Search for the cell housing the specified text and yield its [x, y] center coordinate. 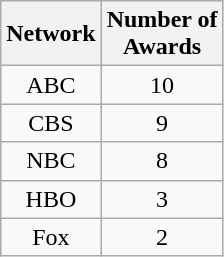
3 [162, 199]
2 [162, 237]
9 [162, 123]
10 [162, 85]
NBC [51, 161]
CBS [51, 123]
ABC [51, 85]
Number ofAwards [162, 34]
HBO [51, 199]
8 [162, 161]
Fox [51, 237]
Network [51, 34]
